Capture the cell that displays the provided text and extract its (x, y) central coordinate. 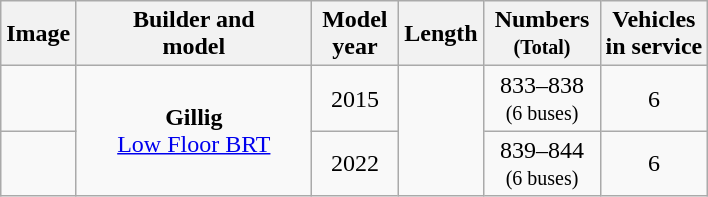
839–844(6 buses) (542, 164)
Image (38, 34)
Model year (355, 34)
GilligLow Floor BRT (194, 131)
2022 (355, 164)
Builder andmodel (194, 34)
2015 (355, 98)
Numbers(Total) (542, 34)
Length (441, 34)
833–838(6 buses) (542, 98)
Vehiclesin service (654, 34)
